Search for the cell housing the specified text and yield its (X, Y) center coordinate. 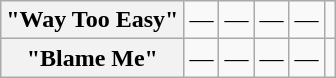
"Blame Me" (92, 58)
"Way Too Easy" (92, 20)
